Capture the cell that displays the provided text and extract its [x, y] central coordinate. 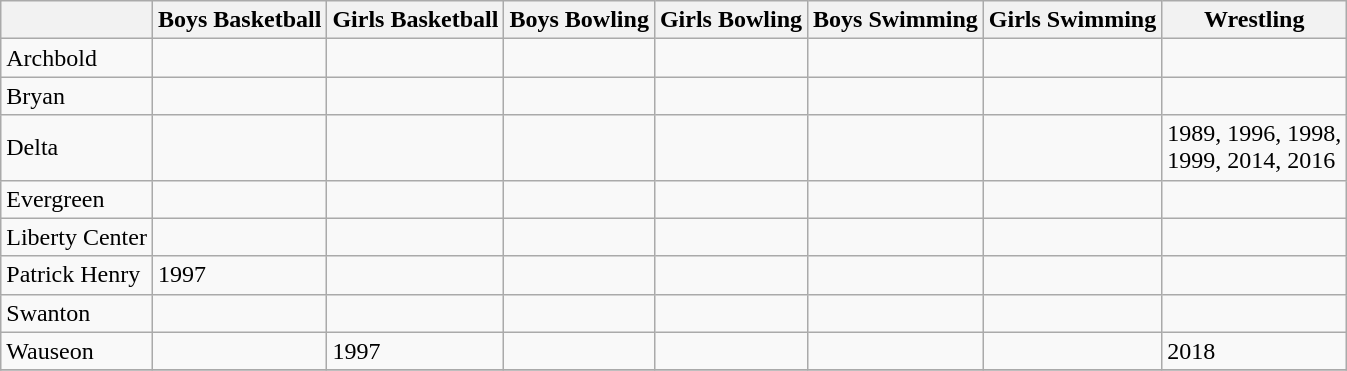
Evergreen [77, 199]
Boys Bowling [579, 20]
Wauseon [77, 351]
Patrick Henry [77, 275]
Archbold [77, 58]
Girls Swimming [1072, 20]
Swanton [77, 313]
Delta [77, 148]
2018 [1254, 351]
1989, 1996, 1998,1999, 2014, 2016 [1254, 148]
Boys Basketball [239, 20]
Liberty Center [77, 237]
Boys Swimming [896, 20]
Wrestling [1254, 20]
Bryan [77, 96]
Girls Basketball [416, 20]
Girls Bowling [730, 20]
